Identify which cell holds the provided text, then report its (X, Y) central coordinate. 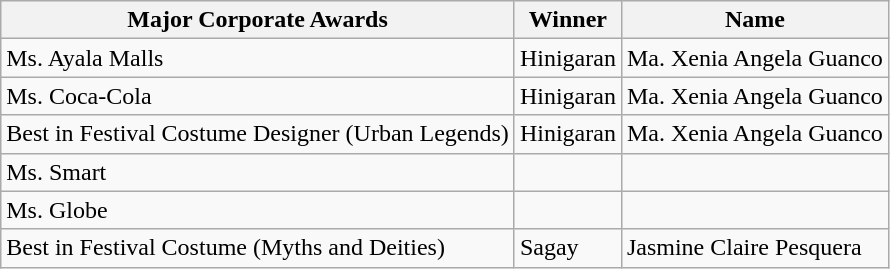
Best in Festival Costume (Myths and Deities) (258, 248)
Ms. Smart (258, 172)
Best in Festival Costume Designer (Urban Legends) (258, 134)
Ms. Ayala Malls (258, 58)
Jasmine Claire Pesquera (754, 248)
Winner (568, 20)
Major Corporate Awards (258, 20)
Sagay (568, 248)
Ms. Coca-Cola (258, 96)
Ms. Globe (258, 210)
Name (754, 20)
